Output the [X, Y] coordinate of the center of the cell containing the given text.  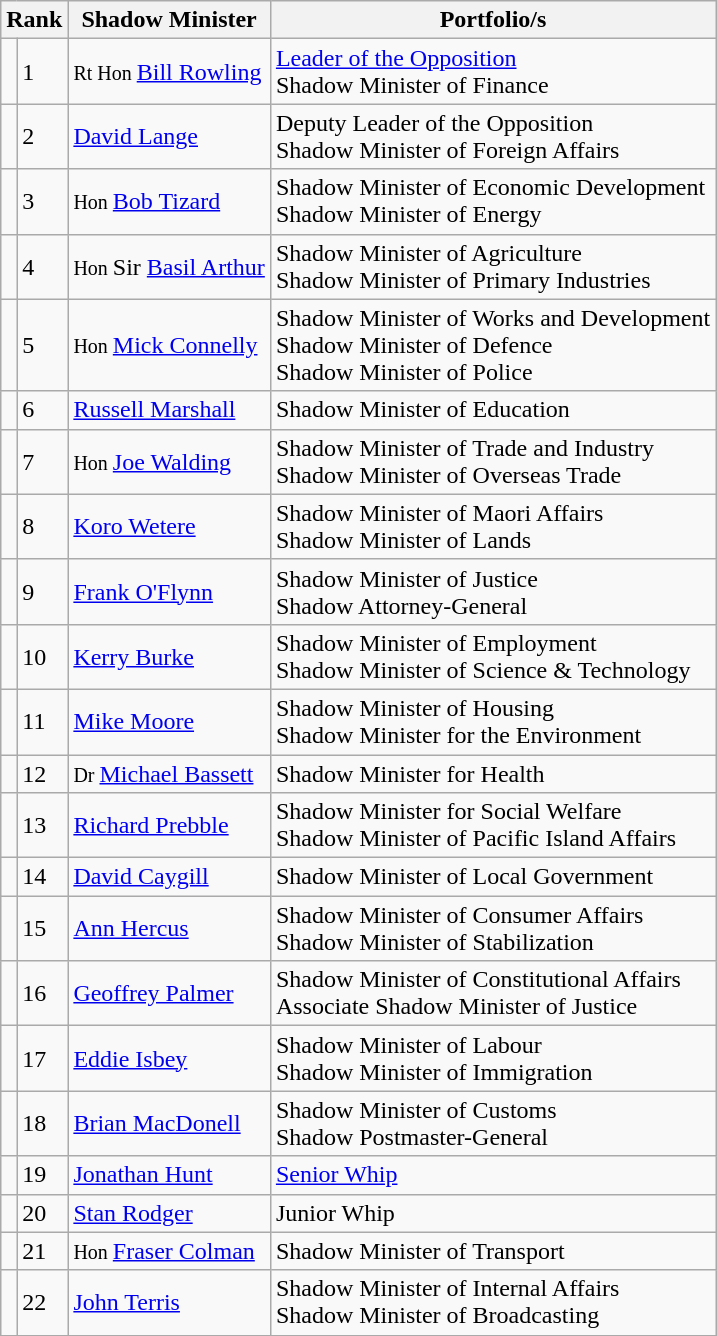
Hon Joe Walding [170, 462]
18 [42, 1124]
Shadow Minister of Constitutional AffairsAssociate Shadow Minister of Justice [492, 994]
10 [42, 656]
Shadow Minister of Internal AffairsShadow Minister of Broadcasting [492, 1302]
21 [42, 1251]
17 [42, 1058]
David Lange [170, 136]
Dr Michael Bassett [170, 773]
Brian MacDonell [170, 1124]
Koro Wetere [170, 526]
4 [42, 266]
Shadow Minister [170, 20]
1 [42, 72]
9 [42, 592]
19 [42, 1175]
Ann Hercus [170, 928]
Hon Sir Basil Arthur [170, 266]
Russell Marshall [170, 410]
Shadow Minister of LabourShadow Minister of Immigration [492, 1058]
11 [42, 722]
Kerry Burke [170, 656]
Hon Bob Tizard [170, 202]
2 [42, 136]
John Terris [170, 1302]
16 [42, 994]
Stan Rodger [170, 1213]
14 [42, 877]
13 [42, 826]
Jonathan Hunt [170, 1175]
Shadow Minister of Local Government [492, 877]
22 [42, 1302]
Shadow Minister of EmploymentShadow Minister of Science & Technology [492, 656]
Senior Whip [492, 1175]
Hon Mick Connelly [170, 345]
Shadow Minister for Social WelfareShadow Minister of Pacific Island Affairs [492, 826]
Rt Hon Bill Rowling [170, 72]
Hon Fraser Colman [170, 1251]
6 [42, 410]
Frank O'Flynn [170, 592]
15 [42, 928]
David Caygill [170, 877]
Shadow Minister of Maori AffairsShadow Minister of Lands [492, 526]
Junior Whip [492, 1213]
Eddie Isbey [170, 1058]
Richard Prebble [170, 826]
8 [42, 526]
Deputy Leader of the OppositionShadow Minister of Foreign Affairs [492, 136]
Shadow Minister of Works and DevelopmentShadow Minister of DefenceShadow Minister of Police [492, 345]
Shadow Minister of JusticeShadow Attorney-General [492, 592]
Shadow Minister of AgricultureShadow Minister of Primary Industries [492, 266]
Portfolio/s [492, 20]
Shadow Minister for Health [492, 773]
Mike Moore [170, 722]
Shadow Minister of CustomsShadow Postmaster-General [492, 1124]
7 [42, 462]
3 [42, 202]
12 [42, 773]
Geoffrey Palmer [170, 994]
Shadow Minister of Economic DevelopmentShadow Minister of Energy [492, 202]
5 [42, 345]
20 [42, 1213]
Shadow Minister of Education [492, 410]
Leader of the OppositionShadow Minister of Finance [492, 72]
Shadow Minister of Transport [492, 1251]
Shadow Minister of Trade and IndustryShadow Minister of Overseas Trade [492, 462]
Shadow Minister of HousingShadow Minister for the Environment [492, 722]
Rank [34, 20]
Shadow Minister of Consumer AffairsShadow Minister of Stabilization [492, 928]
